Find where the given text appears and provide that cell's center as (x, y) coordinate. 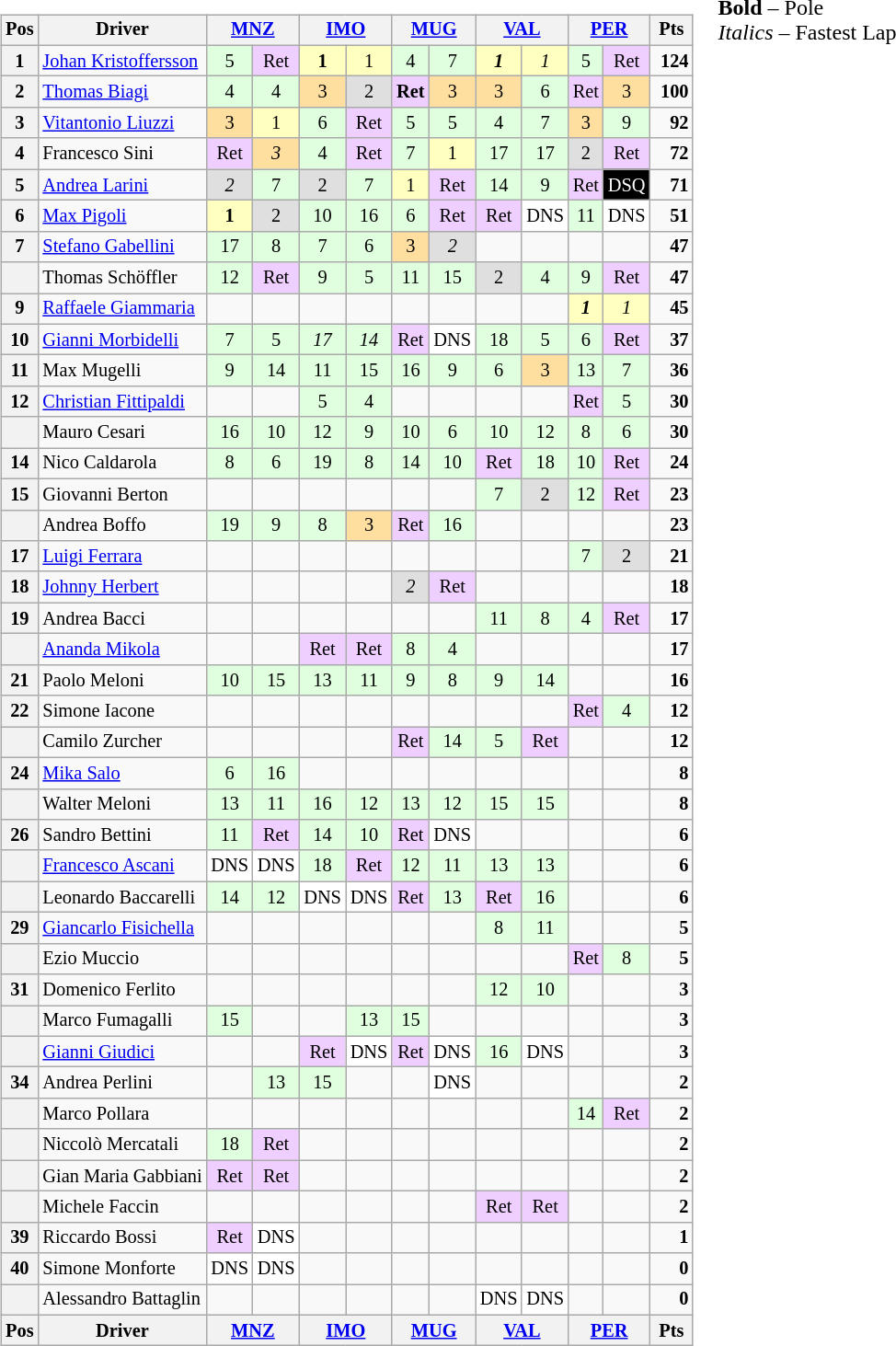
Luigi Ferrara (121, 557)
40 (19, 1269)
124 (672, 61)
Leonardo Baccarelli (121, 897)
Giovanni Berton (121, 494)
Gianni Giudici (121, 1052)
Alessandro Battaglin (121, 1300)
36 (672, 371)
Gianni Morbidelli (121, 339)
Giancarlo Fisichella (121, 928)
Nico Caldarola (121, 464)
Raffaele Giammaria (121, 309)
29 (19, 928)
72 (672, 154)
Francesco Sini (121, 154)
100 (672, 92)
26 (19, 835)
34 (19, 1083)
Johan Kristoffersson (121, 61)
Johnny Herbert (121, 587)
Thomas Schöffler (121, 278)
DSQ (626, 185)
45 (672, 309)
Niccolò Mercatali (121, 1145)
Mika Salo (121, 773)
Ezio Muccio (121, 959)
Andrea Boffo (121, 525)
Riccardo Bossi (121, 1237)
Christian Fittipaldi (121, 402)
Andrea Larini (121, 185)
Sandro Bettini (121, 835)
71 (672, 185)
39 (19, 1237)
Francesco Ascani (121, 866)
22 (19, 711)
Gian Maria Gabbiani (121, 1176)
Domenico Ferlito (121, 990)
Thomas Biagi (121, 92)
Walter Meloni (121, 804)
Max Pigoli (121, 216)
Stefano Gabellini (121, 247)
Simone Monforte (121, 1269)
92 (672, 123)
31 (19, 990)
Max Mugelli (121, 371)
Simone Iacone (121, 711)
Paolo Meloni (121, 680)
Vitantonio Liuzzi (121, 123)
Marco Pollara (121, 1114)
Marco Fumagalli (121, 1021)
Mauro Cesari (121, 432)
Michele Faccin (121, 1207)
Ananda Mikola (121, 650)
51 (672, 216)
Andrea Bacci (121, 618)
Andrea Perlini (121, 1083)
Camilo Zurcher (121, 742)
37 (672, 339)
